Scan for the cell matching the given text and deliver its (X, Y) coordinate at center. 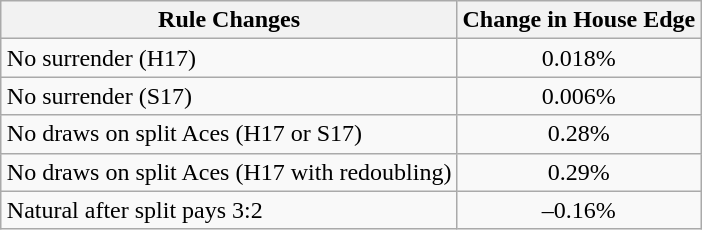
Change in House Edge (579, 20)
–0.16% (579, 210)
0.006% (579, 96)
0.28% (579, 134)
0.018% (579, 58)
No draws on split Aces (H17 or S17) (229, 134)
No surrender (H17) (229, 58)
No draws on split Aces (H17 with redoubling) (229, 172)
Rule Changes (229, 20)
Natural after split pays 3:2 (229, 210)
0.29% (579, 172)
No surrender (S17) (229, 96)
